Locate the cell with the specified text and output its [x, y] center coordinate. 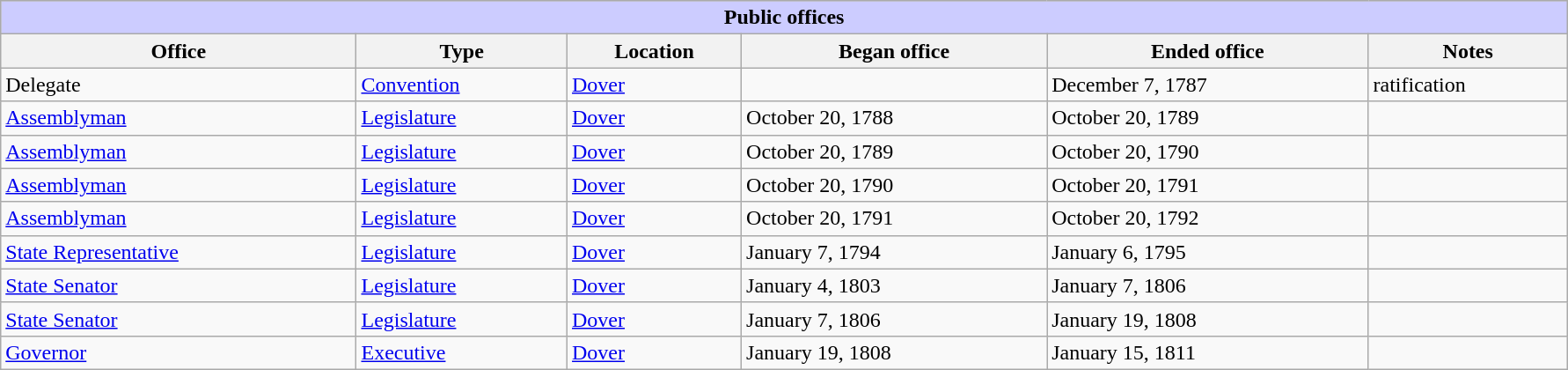
Ended office [1207, 51]
Governor [179, 352]
January 4, 1803 [894, 285]
Notes [1468, 51]
Location [655, 51]
January 7, 1794 [894, 252]
Type [462, 51]
State Representative [179, 252]
Delegate [179, 85]
Public offices [785, 18]
Began office [894, 51]
October 20, 1788 [894, 118]
December 7, 1787 [1207, 85]
January 15, 1811 [1207, 352]
October 20, 1792 [1207, 218]
Convention [462, 85]
January 6, 1795 [1207, 252]
Office [179, 51]
Executive [462, 352]
ratification [1468, 85]
